Capture the cell that displays the provided text and extract its (x, y) central coordinate. 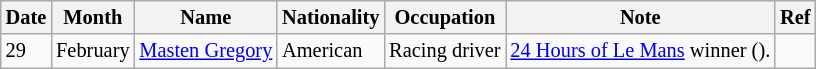
29 (26, 51)
Occupation (444, 17)
Ref (795, 17)
American (330, 51)
Date (26, 17)
Nationality (330, 17)
Note (641, 17)
24 Hours of Le Mans winner (). (641, 51)
Racing driver (444, 51)
Month (92, 17)
February (92, 51)
Masten Gregory (206, 51)
Name (206, 17)
